Extract the (X, Y) coordinate from the center of the cell holding the provided text.  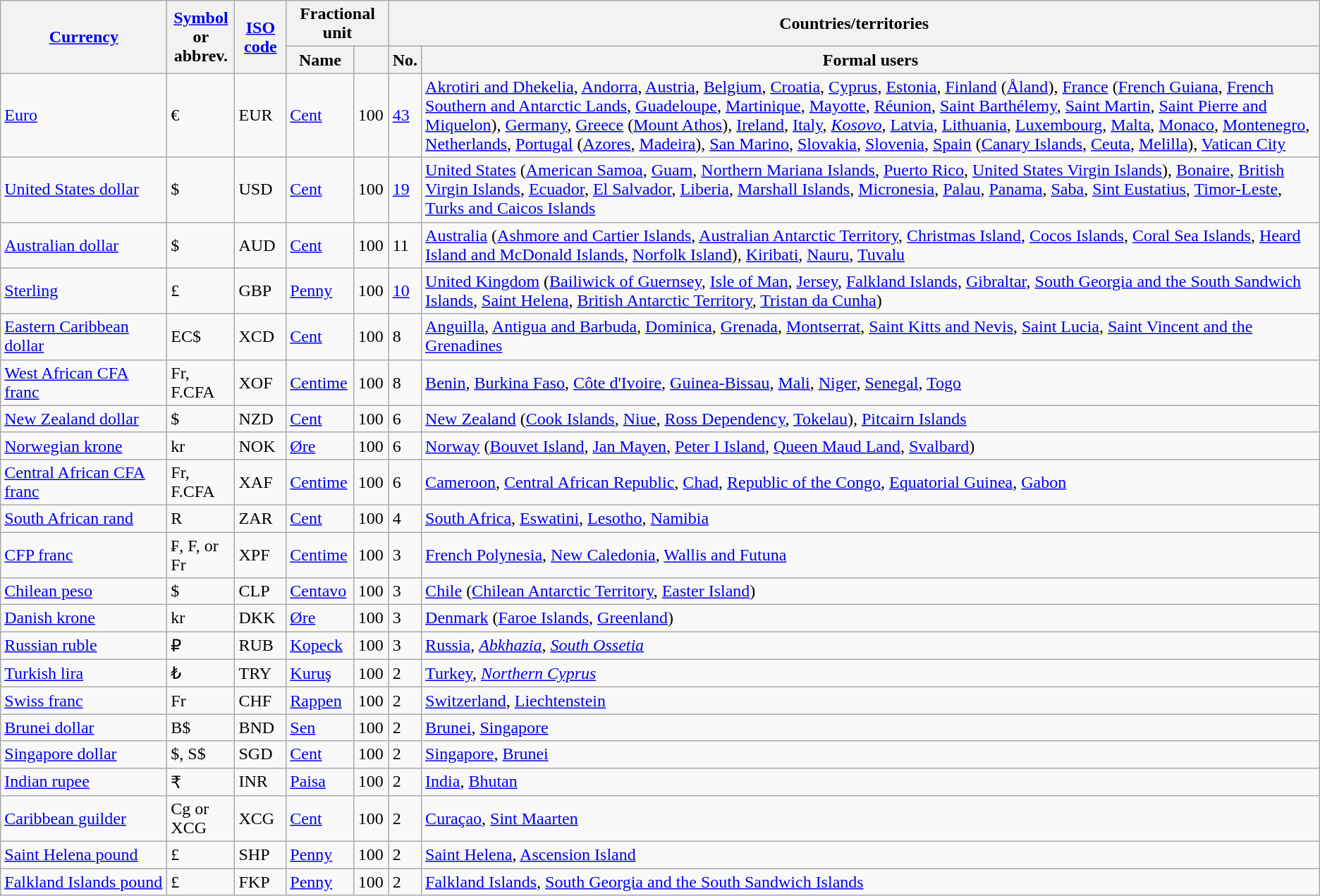
Fractional unit (337, 24)
Sterling (84, 290)
Formal users (871, 60)
South African rand (84, 518)
EC$ (201, 337)
₣, F, or Fr (201, 554)
Caribbean guilder (84, 819)
Benin, Burkina Faso, Côte d'Ivoire, Guinea-Bissau, Mali, Niger, Senegal, Togo (871, 382)
Symbol orabbrev. (201, 37)
India, Bhutan (871, 782)
Danish krone (84, 618)
43 (405, 116)
Eastern Caribbean dollar (84, 337)
Turkey, Northern Cyprus (871, 673)
XPF (261, 554)
4 (405, 518)
Paisa (320, 782)
Kuruş (320, 673)
Name (320, 60)
TRY (261, 673)
GBP (261, 290)
₽ (201, 646)
AUD (261, 245)
CFP franc (84, 554)
West African CFA franc (84, 382)
Chile (Chilean Antarctic Territory, Easter Island) (871, 591)
Cg or XCG (201, 819)
French Polynesia, New Caledonia, Wallis and Futuna (871, 554)
No. (405, 60)
Euro (84, 116)
INR (261, 782)
19 (405, 190)
BND (261, 728)
Sen (320, 728)
Currency (84, 37)
Chilean peso (84, 591)
Central African CFA franc (84, 482)
New Zealand (Cook Islands, Niue, Ross Dependency, Tokelau), Pitcairn Islands (871, 419)
Countries/territories (854, 24)
EUR (261, 116)
USD (261, 190)
XCG (261, 819)
Fr (201, 701)
Cameroon, Central African Republic, Chad, Republic of the Congo, Equatorial Guinea, Gabon (871, 482)
Denmark (Faroe Islands, Greenland) (871, 618)
₺ (201, 673)
United States dollar (84, 190)
Saint Helena pound (84, 855)
NZD (261, 419)
Norway (Bouvet Island, Jan Mayen, Peter I Island, Queen Maud Land, Svalbard) (871, 446)
NOK (261, 446)
Singapore dollar (84, 754)
10 (405, 290)
ISO code (261, 37)
DKK (261, 618)
Russia, Abkhazia, South Ossetia (871, 646)
SHP (261, 855)
B$ (201, 728)
₹ (201, 782)
€ (201, 116)
Rappen (320, 701)
Falkland Islands pound (84, 882)
Kopeck (320, 646)
New Zealand dollar (84, 419)
Anguilla, Antigua and Barbuda, Dominica, Grenada, Montserrat, Saint Kitts and Nevis, Saint Lucia, Saint Vincent and the Grenadines (871, 337)
South Africa, Eswatini, Lesotho, Namibia (871, 518)
Switzerland, Liechtenstein (871, 701)
Saint Helena, Ascension Island (871, 855)
11 (405, 245)
Australian dollar (84, 245)
XCD (261, 337)
CHF (261, 701)
SGD (261, 754)
Russian ruble (84, 646)
Singapore, Brunei (871, 754)
XOF (261, 382)
R (201, 518)
Norwegian krone (84, 446)
FKP (261, 882)
Curaçao, Sint Maarten (871, 819)
$, S$ (201, 754)
Swiss franc (84, 701)
Brunei dollar (84, 728)
CLP (261, 591)
Indian rupee (84, 782)
XAF (261, 482)
Centavo (320, 591)
Brunei, Singapore (871, 728)
Falkland Islands, South Georgia and the South Sandwich Islands (871, 882)
RUB (261, 646)
ZAR (261, 518)
Turkish lira (84, 673)
